Capture the cell that displays the provided text and extract its (x, y) central coordinate. 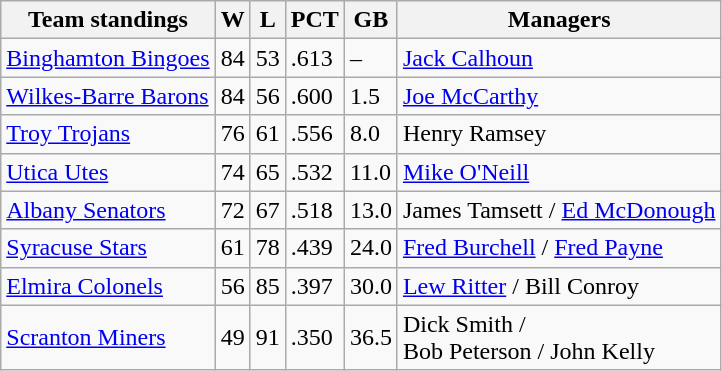
Wilkes-Barre Barons (108, 96)
78 (268, 248)
Joe McCarthy (559, 96)
72 (232, 210)
53 (268, 58)
.532 (314, 172)
PCT (314, 20)
11.0 (370, 172)
Fred Burchell / Fred Payne (559, 248)
Jack Calhoun (559, 58)
Utica Utes (108, 172)
GB (370, 20)
.518 (314, 210)
Syracuse Stars (108, 248)
36.5 (370, 338)
Scranton Miners (108, 338)
Elmira Colonels (108, 286)
30.0 (370, 286)
Dick Smith / Bob Peterson / John Kelly (559, 338)
.397 (314, 286)
.556 (314, 134)
Team standings (108, 20)
85 (268, 286)
L (268, 20)
.350 (314, 338)
76 (232, 134)
James Tamsett / Ed McDonough (559, 210)
1.5 (370, 96)
67 (268, 210)
65 (268, 172)
49 (232, 338)
Henry Ramsey (559, 134)
Lew Ritter / Bill Conroy (559, 286)
.613 (314, 58)
13.0 (370, 210)
.439 (314, 248)
8.0 (370, 134)
Binghamton Bingoes (108, 58)
74 (232, 172)
W (232, 20)
91 (268, 338)
Troy Trojans (108, 134)
24.0 (370, 248)
Mike O'Neill (559, 172)
– (370, 58)
.600 (314, 96)
Albany Senators (108, 210)
Managers (559, 20)
